Capture the cell that displays the provided text and extract its (x, y) central coordinate. 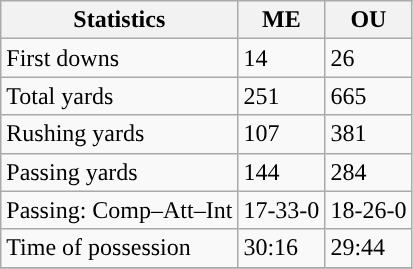
17-33-0 (282, 210)
144 (282, 172)
Passing: Comp–Att–Int (120, 210)
26 (368, 58)
30:16 (282, 248)
18-26-0 (368, 210)
Rushing yards (120, 134)
381 (368, 134)
Total yards (120, 96)
665 (368, 96)
14 (282, 58)
ME (282, 20)
29:44 (368, 248)
First downs (120, 58)
Passing yards (120, 172)
251 (282, 96)
OU (368, 20)
284 (368, 172)
Time of possession (120, 248)
107 (282, 134)
Statistics (120, 20)
